Output the (X, Y) coordinate of the center of the cell containing the given text.  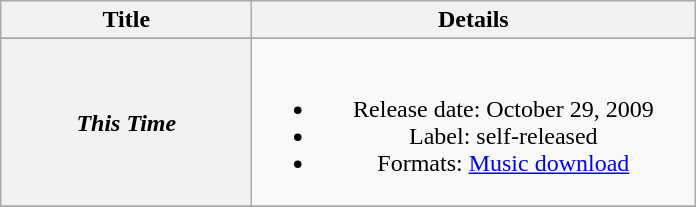
Details (474, 20)
This Time (126, 122)
Release date: October 29, 2009Label: self-releasedFormats: Music download (474, 122)
Title (126, 20)
